From the cell containing the given text, extract its center point as [x, y] coordinate. 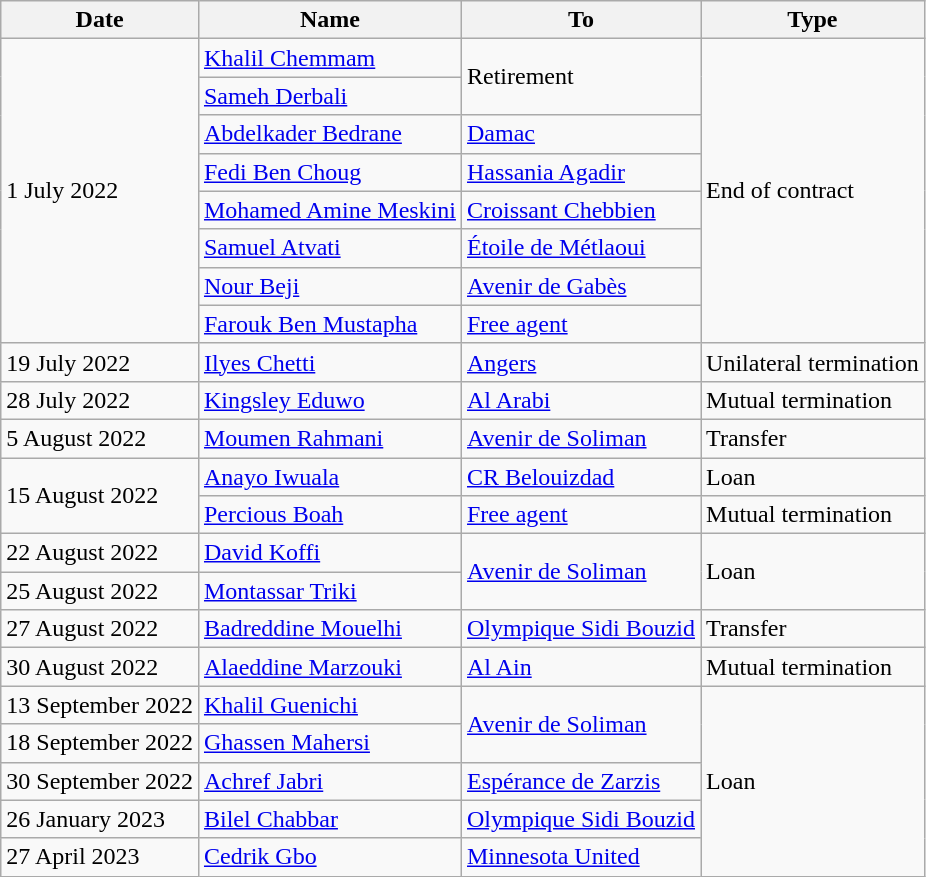
Name [330, 20]
Montassar Triki [330, 591]
Bilel Chabbar [330, 819]
Ghassen Mahersi [330, 743]
To [580, 20]
Al Ain [580, 667]
Percious Boah [330, 515]
Cedrik Gbo [330, 857]
CR Belouizdad [580, 477]
Anayo Iwuala [330, 477]
Espérance de Zarzis [580, 781]
Type [813, 20]
30 September 2022 [100, 781]
Farouk Ben Mustapha [330, 324]
Abdelkader Bedrane [330, 134]
15 August 2022 [100, 496]
Kingsley Eduwo [330, 400]
Unilateral termination [813, 362]
30 August 2022 [100, 667]
Ilyes Chetti [330, 362]
Minnesota United [580, 857]
Achref Jabri [330, 781]
28 July 2022 [100, 400]
Damac [580, 134]
End of contract [813, 191]
1 July 2022 [100, 191]
22 August 2022 [100, 553]
Al Arabi [580, 400]
13 September 2022 [100, 705]
Khalil Guenichi [330, 705]
25 August 2022 [100, 591]
Étoile de Métlaoui [580, 248]
Samuel Atvati [330, 248]
Retirement [580, 77]
Moumen Rahmani [330, 438]
Khalil Chemmam [330, 58]
19 July 2022 [100, 362]
27 August 2022 [100, 629]
Date [100, 20]
Angers [580, 362]
Nour Beji [330, 286]
Sameh Derbali [330, 96]
Alaeddine Marzouki [330, 667]
Avenir de Gabès [580, 286]
Badreddine Mouelhi [330, 629]
5 August 2022 [100, 438]
18 September 2022 [100, 743]
Hassania Agadir [580, 172]
Fedi Ben Choug [330, 172]
David Koffi [330, 553]
Mohamed Amine Meskini [330, 210]
Croissant Chebbien [580, 210]
27 April 2023 [100, 857]
26 January 2023 [100, 819]
